Return [x, y] of the center of cell containing provided text 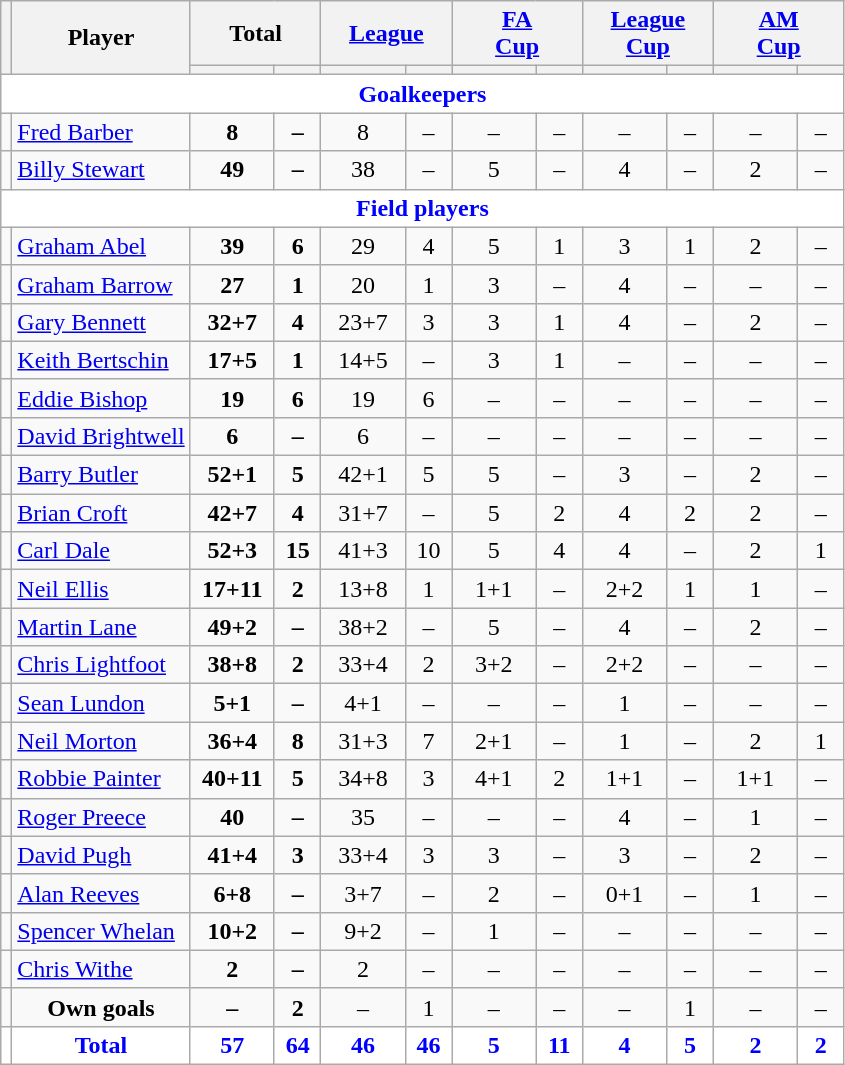
40 [232, 817]
38+2 [363, 627]
57 [232, 1046]
David Brightwell [101, 437]
Graham Barrow [101, 284]
20 [363, 284]
17+5 [232, 360]
0+1 [625, 893]
52+3 [232, 551]
23+7 [363, 322]
31+7 [363, 513]
10+2 [232, 931]
15 [298, 551]
41+4 [232, 855]
38 [363, 170]
Gary Bennett [101, 322]
Own goals [101, 1007]
7 [428, 741]
10 [428, 551]
Player [101, 38]
Spencer Whelan [101, 931]
35 [363, 817]
Keith Bertschin [101, 360]
41+3 [363, 551]
11 [560, 1046]
LeagueCup [648, 34]
49 [232, 170]
38+8 [232, 665]
36+4 [232, 741]
13+8 [363, 589]
34+8 [363, 779]
Sean Lundon [101, 703]
14+5 [363, 360]
17+11 [232, 589]
League [386, 34]
AMCup [778, 34]
Eddie Bishop [101, 398]
Neil Ellis [101, 589]
FACup [518, 34]
3+2 [494, 665]
52+1 [232, 475]
42+1 [363, 475]
32+7 [232, 322]
Roger Preece [101, 817]
5+1 [232, 703]
Brian Croft [101, 513]
Goalkeepers [422, 94]
39 [232, 246]
Alan Reeves [101, 893]
64 [298, 1046]
Neil Morton [101, 741]
40+11 [232, 779]
Martin Lane [101, 627]
27 [232, 284]
2+1 [494, 741]
Barry Butler [101, 475]
29 [363, 246]
Robbie Painter [101, 779]
Chris Lightfoot [101, 665]
42+7 [232, 513]
Chris Withe [101, 969]
David Pugh [101, 855]
Carl Dale [101, 551]
Graham Abel [101, 246]
Fred Barber [101, 132]
49+2 [232, 627]
Field players [422, 208]
3+7 [363, 893]
9+2 [363, 931]
31+3 [363, 741]
Billy Stewart [101, 170]
6+8 [232, 893]
